Search for the cell housing the specified text and yield its (x, y) center coordinate. 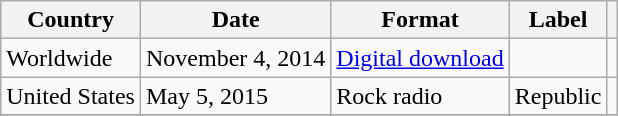
United States (71, 96)
Digital download (420, 58)
Country (71, 20)
Republic (558, 96)
May 5, 2015 (235, 96)
Rock radio (420, 96)
November 4, 2014 (235, 58)
Date (235, 20)
Worldwide (71, 58)
Label (558, 20)
Format (420, 20)
